Return the [x, y] coordinate for the center point of the cell that contains the specified text.  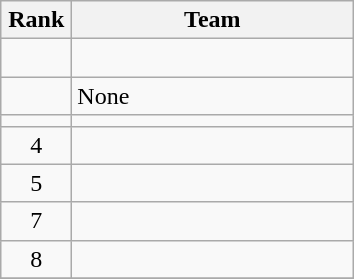
7 [36, 221]
8 [36, 259]
None [212, 96]
Rank [36, 20]
5 [36, 183]
4 [36, 145]
Team [212, 20]
